Output the (X, Y) coordinate of the center of the cell containing the given text.  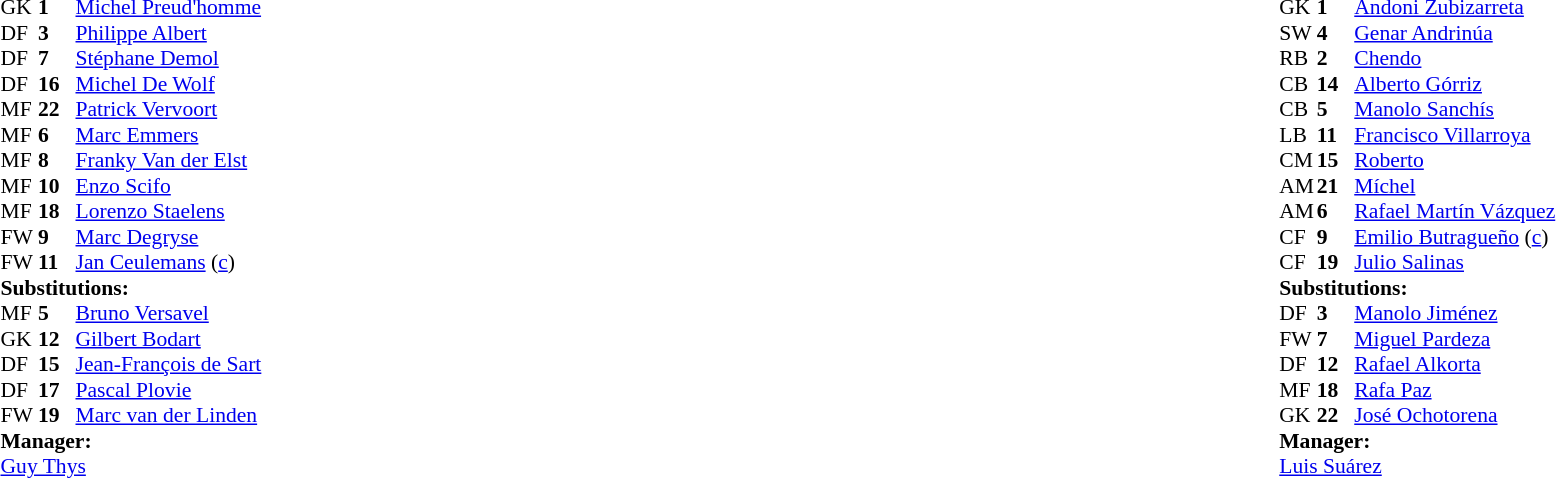
8 (57, 161)
Rafael Martín Vázquez (1454, 211)
Gilbert Bodart (169, 339)
Patrick Vervoort (169, 109)
Jan Ceulemans (c) (169, 263)
RB (1298, 59)
Chendo (1454, 59)
Lorenzo Staelens (169, 211)
Bruno Versavel (169, 313)
4 (1336, 33)
Alberto Górriz (1454, 84)
Rafa Paz (1454, 390)
Francisco Villarroya (1454, 135)
Enzo Scifo (169, 186)
LB (1298, 135)
José Ochotorena (1454, 415)
Franky Van der Elst (169, 161)
17 (57, 390)
Pascal Plovie (169, 390)
Emilio Butragueño (c) (1454, 237)
10 (57, 186)
Jean-François de Sart (169, 365)
Genar Andrinúa (1454, 33)
Philippe Albert (169, 33)
Manolo Jiménez (1454, 313)
Míchel (1454, 186)
Michel De Wolf (169, 84)
16 (57, 84)
Stéphane Demol (169, 59)
Miguel Pardeza (1454, 339)
14 (1336, 84)
SW (1298, 33)
Roberto (1454, 161)
Marc van der Linden (169, 415)
Marc Degryse (169, 237)
Julio Salinas (1454, 263)
Manolo Sanchís (1454, 109)
2 (1336, 59)
Rafael Alkorta (1454, 365)
CM (1298, 161)
21 (1336, 186)
Marc Emmers (169, 135)
